Find where the given text appears and provide that cell's center as (x, y) coordinate. 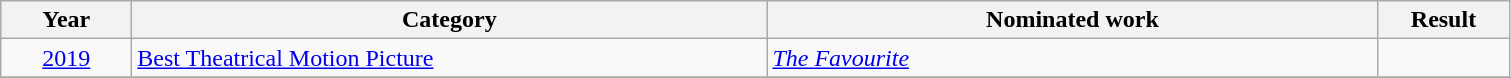
Result (1444, 20)
Best Theatrical Motion Picture (450, 58)
Category (450, 20)
Year (66, 20)
2019 (66, 58)
Nominated work (1072, 20)
The Favourite (1072, 58)
